Scan for the cell matching the given text and deliver its (x, y) coordinate at center. 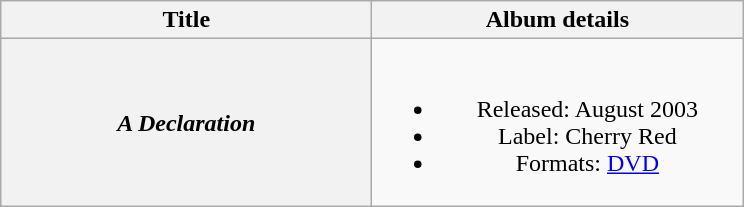
A Declaration (186, 122)
Album details (558, 20)
Released: August 2003Label: Cherry RedFormats: DVD (558, 122)
Title (186, 20)
